Find where the given text appears and provide that cell's center as (X, Y) coordinate. 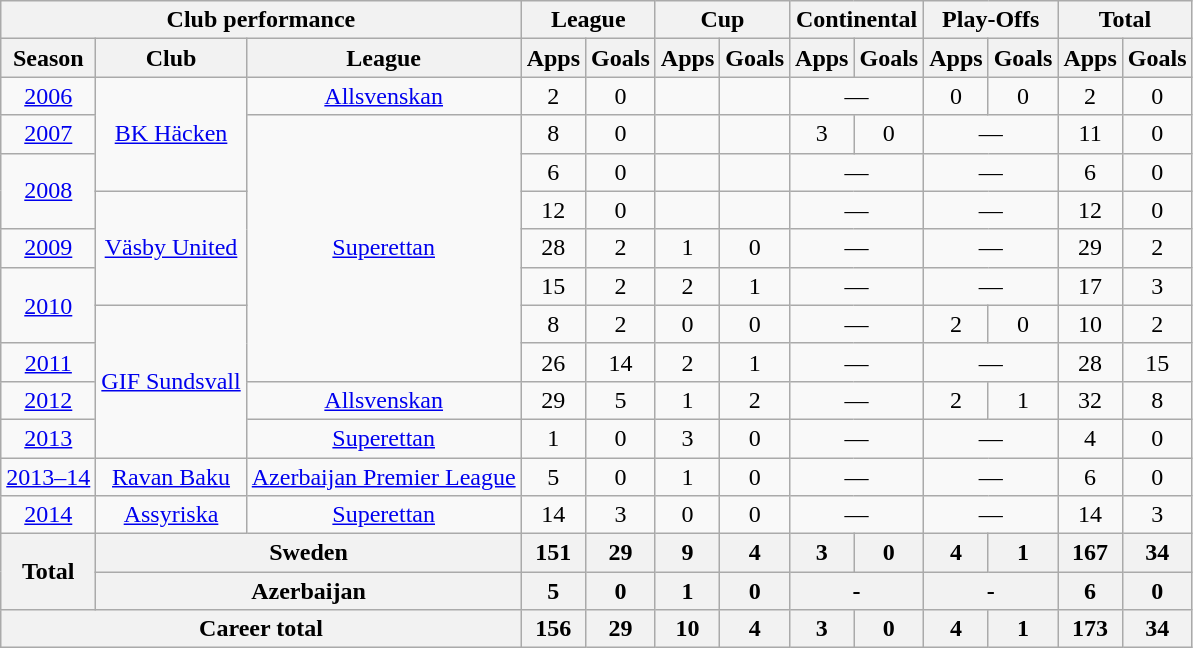
Cup (722, 20)
32 (1090, 400)
Sweden (308, 553)
2007 (48, 134)
2013–14 (48, 477)
Väsby United (171, 248)
Ravan Baku (171, 477)
Career total (261, 629)
151 (553, 553)
BK Häcken (171, 134)
2006 (48, 96)
2011 (48, 362)
Azerbaijan Premier League (384, 477)
Play-Offs (991, 20)
Assyriska (171, 515)
Club (171, 58)
Club performance (261, 20)
2009 (48, 248)
156 (553, 629)
2013 (48, 438)
11 (1090, 134)
2014 (48, 515)
2012 (48, 400)
2010 (48, 305)
167 (1090, 553)
GIF Sundsvall (171, 381)
9 (687, 553)
17 (1090, 286)
Continental (857, 20)
Azerbaijan (308, 591)
2008 (48, 191)
Season (48, 58)
173 (1090, 629)
26 (553, 362)
